Return (X, Y) of the center of cell containing provided text 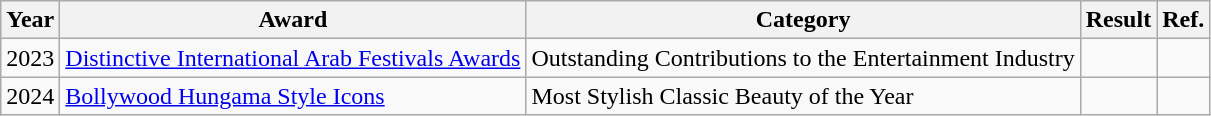
Most Stylish Classic Beauty of the Year (803, 96)
Bollywood Hungama Style Icons (293, 96)
Distinctive International Arab Festivals Awards (293, 58)
Category (803, 20)
2024 (30, 96)
Award (293, 20)
Year (30, 20)
Ref. (1184, 20)
Outstanding Contributions to the Entertainment Industry (803, 58)
2023 (30, 58)
Result (1118, 20)
